Output the (X, Y) coordinate of the center of the cell containing the given text.  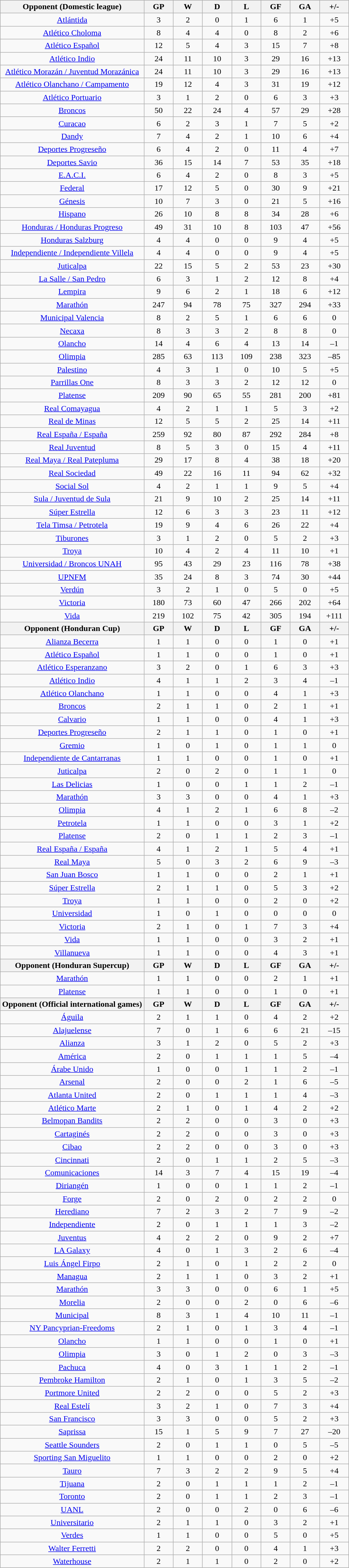
+18 (334, 162)
UPNFM (72, 577)
Dandy (72, 136)
Necaxa (72, 330)
+33 (334, 305)
–15 (334, 1030)
+20 (334, 460)
Tiburones (72, 538)
Real Maya / Real Patepluma (72, 460)
305 (276, 616)
Universidad / Broncos UNAH (72, 564)
36 (159, 162)
Social Sol (72, 486)
Real Juventud (72, 447)
Cincinnati (72, 1160)
Tela Timsa / Petrotela (72, 525)
90 (188, 395)
285 (159, 356)
Herediano (72, 1212)
80 (217, 434)
+32 (334, 473)
Atlántida (72, 20)
San Juan Bosco (72, 875)
73 (188, 603)
Honduras Salzburg (72, 240)
95 (159, 564)
116 (276, 564)
Independiente / Independiente Villela (72, 253)
Palestino (72, 369)
Petrotela (72, 823)
247 (159, 305)
Tauro (72, 1471)
Real de Minas (72, 421)
103 (276, 227)
La Salle / San Pedro (72, 279)
+64 (334, 603)
Alianza (72, 1043)
Municipal (72, 1315)
38 (276, 460)
327 (276, 305)
Luis Ángel Firpo (72, 1263)
Atlético Portuario (72, 97)
Universitario (72, 1522)
Managua (72, 1276)
Sula / Juventud de Sula (72, 499)
Opponent (Domestic league) (72, 7)
63 (188, 356)
294 (305, 305)
Diriangén (72, 1185)
Verdún (72, 590)
109 (246, 356)
–20 (334, 1432)
238 (276, 356)
50 (159, 110)
Atlanta United (72, 1095)
200 (305, 395)
27 (305, 1432)
57 (276, 110)
Atlético Olanchano / Campamento (72, 84)
28 (305, 214)
Real Sociedad (72, 473)
266 (276, 603)
Atlético Morazán / Juventud Morazánica (72, 71)
Pachuca (72, 1367)
Independiente (72, 1225)
209 (159, 395)
Portmore United (72, 1393)
Hispano (72, 214)
Árabe Unido (72, 1069)
+56 (334, 227)
Federal (72, 188)
Génesis (72, 201)
Sporting San Miguelito (72, 1458)
Walter Ferretti (72, 1548)
Forge (72, 1198)
202 (305, 603)
Arsenal (72, 1082)
180 (159, 603)
Las Delicias (72, 784)
+21 (334, 188)
Real Comayagua (72, 408)
Universidad (72, 914)
Opponent (Honduran Cup) (72, 629)
+30 (334, 266)
Comunicaciones (72, 1173)
Cibao (72, 1147)
43 (188, 564)
74 (276, 577)
Real Maya (72, 862)
292 (276, 434)
Atlético Marte (72, 1108)
+38 (334, 564)
Lempira (72, 292)
+16 (334, 201)
Belmopan Bandits (72, 1121)
65 (217, 395)
+44 (334, 577)
284 (305, 434)
LA Galaxy (72, 1250)
–85 (334, 356)
34 (276, 214)
Cartaginés (72, 1134)
Opponent (Honduran Supercup) (72, 965)
Pembroke Hamilton (72, 1380)
60 (217, 603)
Tijuana (72, 1484)
92 (188, 434)
219 (159, 616)
281 (276, 395)
Calvario (72, 719)
87 (246, 434)
Atlético Olanchano (72, 693)
Opponent (Official international games) (72, 1004)
Honduras / Honduras Progreso (72, 227)
Municipal Valencia (72, 318)
Morelia (72, 1302)
UANL (72, 1509)
Alianza Becerra (72, 642)
Independiente de Cantarranas (72, 758)
Parrillas One (72, 383)
E.A.C.I. (72, 175)
Alajuelense (72, 1030)
113 (217, 356)
Verdes (72, 1535)
42 (246, 616)
194 (305, 616)
+111 (334, 616)
Gremio (72, 745)
62 (305, 473)
Seattle Sounders (72, 1445)
55 (246, 395)
Juventus (72, 1238)
102 (188, 616)
Águila (72, 1017)
+81 (334, 395)
Curacao (72, 123)
Waterhouse (72, 1561)
Deportes Savio (72, 162)
NY Pancyprian-Freedoms (72, 1328)
América (72, 1056)
Villanueva (72, 952)
13 (276, 343)
Atlético Choloma (72, 33)
Saprissa (72, 1432)
259 (159, 434)
323 (305, 356)
+28 (334, 110)
Real Estelí (72, 1406)
Toronto (72, 1497)
Atlético Esperanzano (72, 667)
San Francisco (72, 1419)
